Return (X, Y) of the center of cell containing provided text 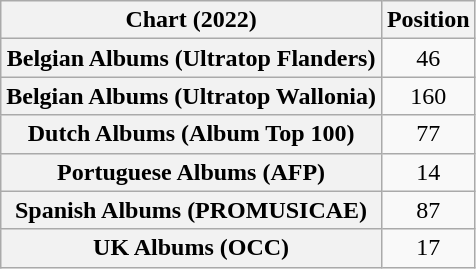
Dutch Albums (Album Top 100) (192, 134)
Position (428, 20)
Spanish Albums (PROMUSICAE) (192, 210)
77 (428, 134)
14 (428, 172)
Chart (2022) (192, 20)
46 (428, 58)
160 (428, 96)
87 (428, 210)
Portuguese Albums (AFP) (192, 172)
17 (428, 248)
Belgian Albums (Ultratop Flanders) (192, 58)
Belgian Albums (Ultratop Wallonia) (192, 96)
UK Albums (OCC) (192, 248)
